Pinpoint the cell where the given text exists, returning its [X, Y] midpoint coordinate. 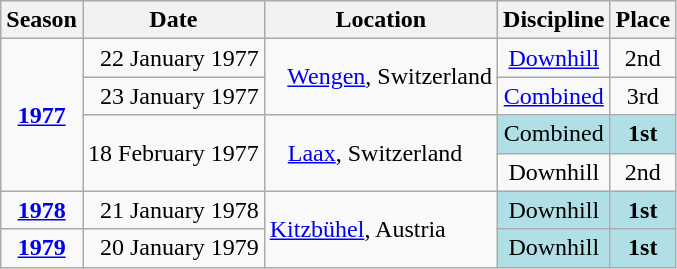
Season [42, 20]
Location [380, 20]
1978 [42, 210]
23 January 1977 [173, 96]
Place [643, 20]
20 January 1979 [173, 248]
1979 [42, 248]
Laax, Switzerland [380, 153]
Kitzbühel, Austria [380, 229]
21 January 1978 [173, 210]
Date [173, 20]
Discipline [554, 20]
22 January 1977 [173, 58]
Wengen, Switzerland [380, 77]
3rd [643, 96]
18 February 1977 [173, 153]
1977 [42, 115]
